Return the (X, Y) coordinate for the center point of the cell that contains the specified text.  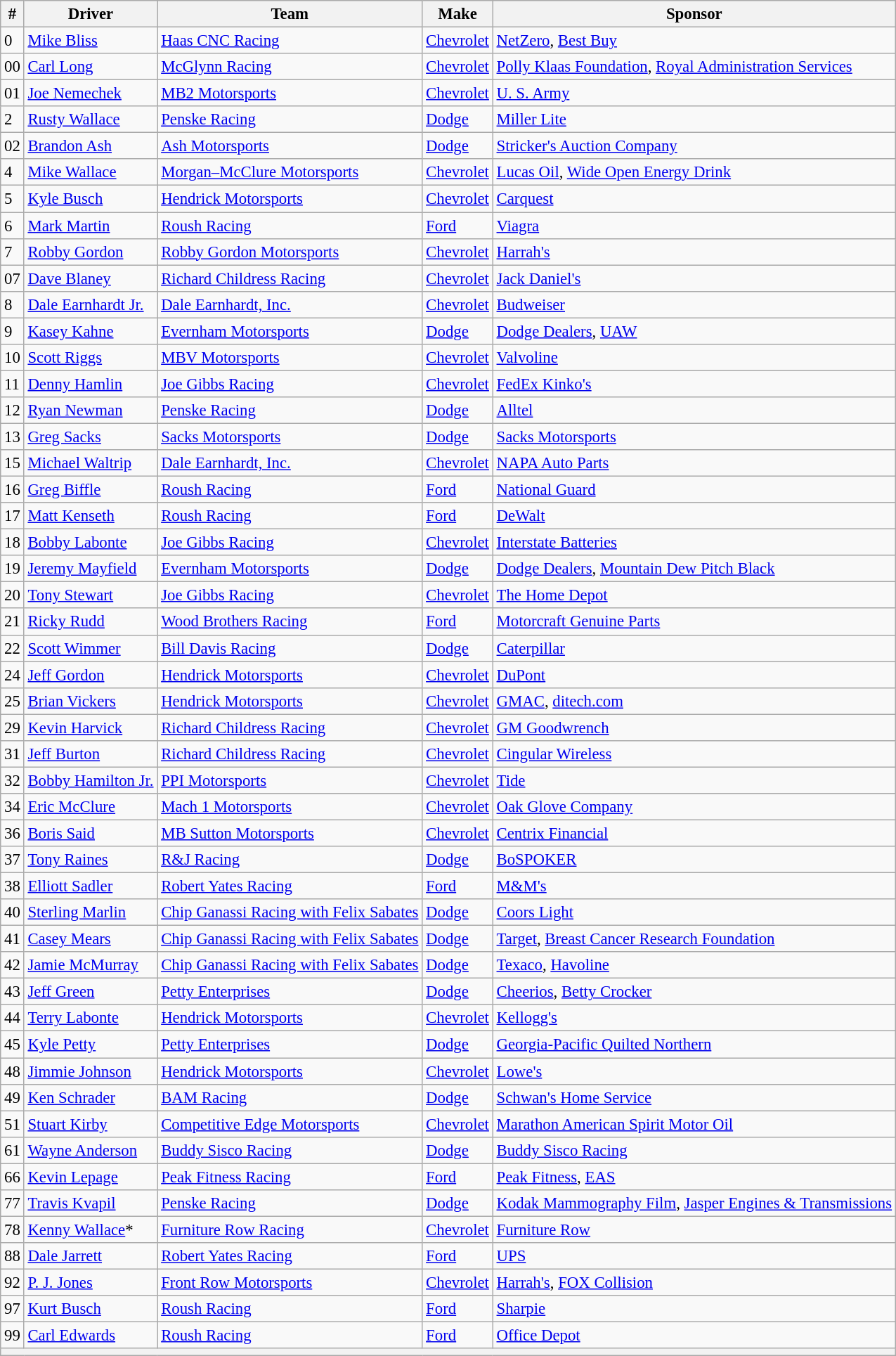
Jeff Green (91, 992)
97 (13, 1309)
Cheerios, Betty Crocker (694, 992)
7 (13, 252)
Jeremy Mayfield (91, 569)
Make (457, 14)
Dave Blaney (91, 278)
Scott Wimmer (91, 648)
Carquest (694, 199)
M&M's (694, 886)
Valvoline (694, 358)
37 (13, 860)
Jimmie Johnson (91, 1071)
49 (13, 1097)
Office Depot (694, 1336)
BoSPOKER (694, 860)
Bill Davis Racing (290, 648)
Wayne Anderson (91, 1150)
National Guard (694, 490)
Robby Gordon Motorsports (290, 252)
24 (13, 675)
DeWalt (694, 516)
01 (13, 93)
02 (13, 146)
44 (13, 1019)
Mike Wallace (91, 172)
MB Sutton Motorsports (290, 833)
11 (13, 384)
Competitive Edge Motorsports (290, 1124)
Dale Jarrett (91, 1256)
Jack Daniel's (694, 278)
The Home Depot (694, 595)
32 (13, 780)
Ash Motorsports (290, 146)
FedEx Kinko's (694, 384)
92 (13, 1282)
Mach 1 Motorsports (290, 807)
GM Goodwrench (694, 728)
25 (13, 701)
Lucas Oil, Wide Open Energy Drink (694, 172)
Brandon Ash (91, 146)
78 (13, 1229)
Denny Hamlin (91, 384)
Harrah's (694, 252)
PPI Motorsports (290, 780)
41 (13, 939)
Harrah's, FOX Collision (694, 1282)
10 (13, 358)
Rusty Wallace (91, 120)
Coors Light (694, 912)
MB2 Motorsports (290, 93)
Greg Biffle (91, 490)
Ricky Rudd (91, 622)
2 (13, 120)
61 (13, 1150)
5 (13, 199)
Matt Kenseth (91, 516)
Front Row Motorsports (290, 1282)
Driver (91, 14)
Viagra (694, 226)
Mark Martin (91, 226)
Motorcraft Genuine Parts (694, 622)
Kenny Wallace* (91, 1229)
Oak Glove Company (694, 807)
Kevin Lepage (91, 1177)
Schwan's Home Service (694, 1097)
Tony Raines (91, 860)
McGlynn Racing (290, 67)
MBV Motorsports (290, 358)
Caterpillar (694, 648)
Alltel (694, 411)
Texaco, Havoline (694, 965)
Michael Waltrip (91, 463)
Bobby Labonte (91, 543)
Dale Earnhardt Jr. (91, 304)
Polly Klaas Foundation, Royal Administration Services (694, 67)
18 (13, 543)
Peak Fitness Racing (290, 1177)
# (13, 14)
Dodge Dealers, Mountain Dew Pitch Black (694, 569)
40 (13, 912)
77 (13, 1203)
Team (290, 14)
Jeff Burton (91, 754)
19 (13, 569)
20 (13, 595)
31 (13, 754)
Tony Stewart (91, 595)
13 (13, 437)
07 (13, 278)
NAPA Auto Parts (694, 463)
Kasey Kahne (91, 331)
Brian Vickers (91, 701)
99 (13, 1336)
Haas CNC Racing (290, 41)
Boris Said (91, 833)
Wood Brothers Racing (290, 622)
Budweiser (694, 304)
GMAC, ditech.com (694, 701)
Sterling Marlin (91, 912)
Joe Nemechek (91, 93)
Ryan Newman (91, 411)
Bobby Hamilton Jr. (91, 780)
Centrix Financial (694, 833)
Miller Lite (694, 120)
Sponsor (694, 14)
UPS (694, 1256)
43 (13, 992)
6 (13, 226)
Georgia-Pacific Quilted Northern (694, 1045)
9 (13, 331)
15 (13, 463)
Terry Labonte (91, 1019)
Dodge Dealers, UAW (694, 331)
Kurt Busch (91, 1309)
P. J. Jones (91, 1282)
Mike Bliss (91, 41)
Lowe's (694, 1071)
Kyle Busch (91, 199)
0 (13, 41)
45 (13, 1045)
Kyle Petty (91, 1045)
Morgan–McClure Motorsports (290, 172)
42 (13, 965)
36 (13, 833)
Stricker's Auction Company (694, 146)
Stuart Kirby (91, 1124)
U. S. Army (694, 93)
51 (13, 1124)
48 (13, 1071)
16 (13, 490)
Kevin Harvick (91, 728)
Kodak Mammography Film, Jasper Engines & Transmissions (694, 1203)
Travis Kvapil (91, 1203)
Casey Mears (91, 939)
29 (13, 728)
R&J Racing (290, 860)
Marathon American Spirit Motor Oil (694, 1124)
Target, Breast Cancer Research Foundation (694, 939)
Carl Edwards (91, 1336)
Carl Long (91, 67)
21 (13, 622)
12 (13, 411)
17 (13, 516)
8 (13, 304)
Jeff Gordon (91, 675)
Scott Riggs (91, 358)
Greg Sacks (91, 437)
Peak Fitness, EAS (694, 1177)
BAM Racing (290, 1097)
22 (13, 648)
Ken Schrader (91, 1097)
Eric McClure (91, 807)
NetZero, Best Buy (694, 41)
Furniture Row (694, 1229)
Interstate Batteries (694, 543)
Cingular Wireless (694, 754)
DuPont (694, 675)
Sharpie (694, 1309)
Elliott Sadler (91, 886)
66 (13, 1177)
34 (13, 807)
38 (13, 886)
Jamie McMurray (91, 965)
Robby Gordon (91, 252)
4 (13, 172)
00 (13, 67)
Furniture Row Racing (290, 1229)
Kellogg's (694, 1019)
88 (13, 1256)
Tide (694, 780)
